From the cell containing the given text, extract its center point as [X, Y] coordinate. 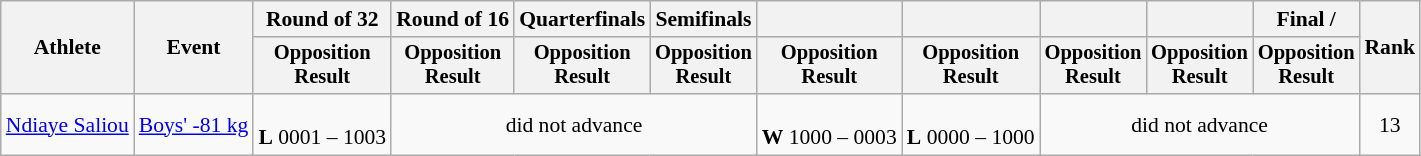
Boys' -81 kg [194, 124]
13 [1390, 124]
Round of 16 [452, 19]
W 1000 – 0003 [830, 124]
L 0001 – 1003 [322, 124]
Final / [1306, 19]
Athlete [68, 48]
Ndiaye Saliou [68, 124]
Round of 32 [322, 19]
Semifinals [704, 19]
Rank [1390, 48]
Event [194, 48]
Quarterfinals [582, 19]
L 0000 – 1000 [971, 124]
